Scan for the cell matching the given text and deliver its (x, y) coordinate at center. 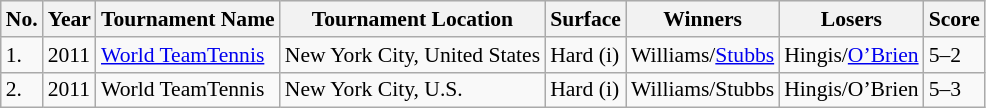
2. (22, 90)
No. (22, 19)
5–3 (954, 90)
Year (70, 19)
1. (22, 55)
Score (954, 19)
New York City, U.S. (412, 90)
Losers (851, 19)
Winners (702, 19)
Tournament Location (412, 19)
5–2 (954, 55)
Tournament Name (188, 19)
Surface (586, 19)
New York City, United States (412, 55)
